Return [X, Y] of the center of cell containing provided text 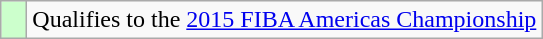
Qualifies to the 2015 FIBA Americas Championship [284, 20]
